Output the (x, y) coordinate of the center of the cell containing the given text.  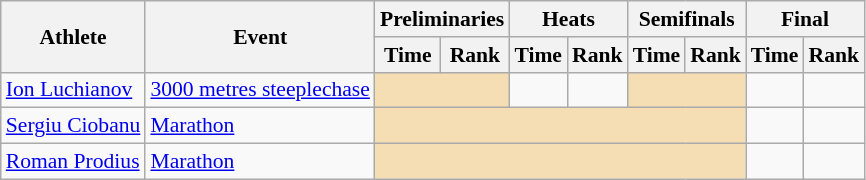
Ion Luchianov (74, 90)
Final (805, 19)
Sergiu Ciobanu (74, 126)
Heats (568, 19)
Preliminaries (442, 19)
Athlete (74, 36)
Semifinals (687, 19)
Roman Prodius (74, 162)
Event (260, 36)
3000 metres steeplechase (260, 90)
